Locate the cell with the specified text and output its (x, y) center coordinate. 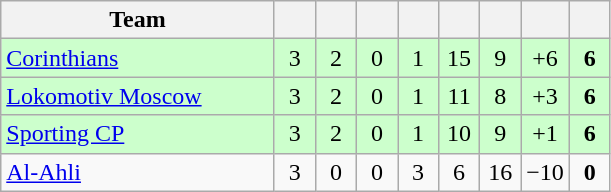
16 (500, 172)
Corinthians (138, 58)
Sporting CP (138, 134)
10 (460, 134)
+3 (546, 96)
Al-Ahli (138, 172)
11 (460, 96)
Team (138, 20)
+1 (546, 134)
+6 (546, 58)
Lokomotiv Moscow (138, 96)
−10 (546, 172)
8 (500, 96)
15 (460, 58)
